Determine the (X, Y) coordinate at the center of the cell enclosing the given text.  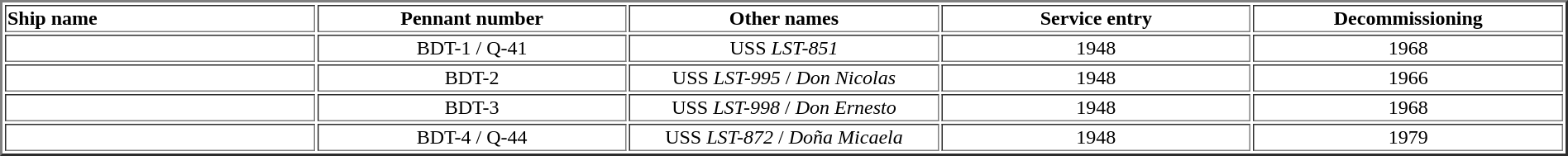
USS LST-998 / Don Ernesto (784, 107)
BDT-2 (471, 78)
USS LST-851 (784, 48)
BDT-1 / Q-41 (471, 48)
BDT-4 / Q-44 (471, 137)
Pennant number (471, 18)
USS LST-872 / Doña Micaela (784, 137)
Decommissioning (1408, 18)
Ship name (160, 18)
1979 (1408, 137)
1966 (1408, 78)
BDT-3 (471, 107)
Other names (784, 18)
Service entry (1096, 18)
USS LST-995 / Don Nicolas (784, 78)
